Output the [x, y] coordinate of the center of the cell containing the given text.  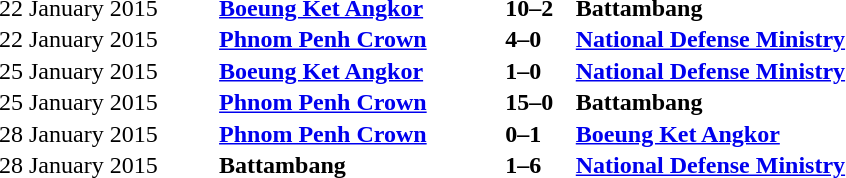
1–0 [538, 71]
15–0 [538, 103]
0–1 [538, 134]
4–0 [538, 39]
Boeung Ket Angkor [360, 71]
